Find where the given text appears and provide that cell's center as (X, Y) coordinate. 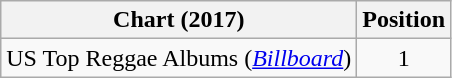
US Top Reggae Albums (Billboard) (179, 58)
Chart (2017) (179, 20)
Position (404, 20)
1 (404, 58)
